Detect which cell encompasses the target text, then output its (x, y) center coordinate. 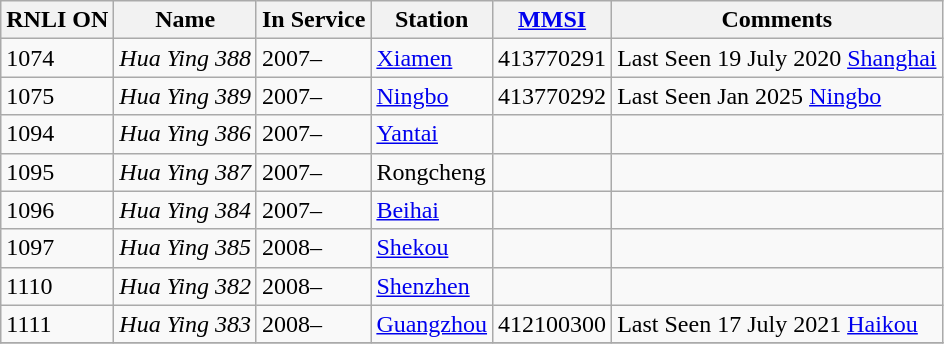
Xiamen (432, 58)
Hua Ying 383 (186, 324)
1111 (58, 324)
Last Seen 19 July 2020 Shanghai (777, 58)
Yantai (432, 134)
MMSI (552, 20)
Shenzhen (432, 286)
Name (186, 20)
1110 (58, 286)
Last Seen 17 July 2021 Haikou (777, 324)
Ningbo (432, 96)
Hua Ying 382 (186, 286)
1096 (58, 210)
412100300 (552, 324)
Comments (777, 20)
Rongcheng (432, 172)
Station (432, 20)
1095 (58, 172)
1097 (58, 248)
Shekou (432, 248)
1074 (58, 58)
Hua Ying 389 (186, 96)
Guangzhou (432, 324)
Hua Ying 386 (186, 134)
Last Seen Jan 2025 Ningbo (777, 96)
Beihai (432, 210)
Hua Ying 384 (186, 210)
RNLI ON (58, 20)
In Service (313, 20)
1075 (58, 96)
Hua Ying 385 (186, 248)
413770291 (552, 58)
413770292 (552, 96)
Hua Ying 388 (186, 58)
1094 (58, 134)
Hua Ying 387 (186, 172)
